Identify which cell holds the provided text, then report its [X, Y] central coordinate. 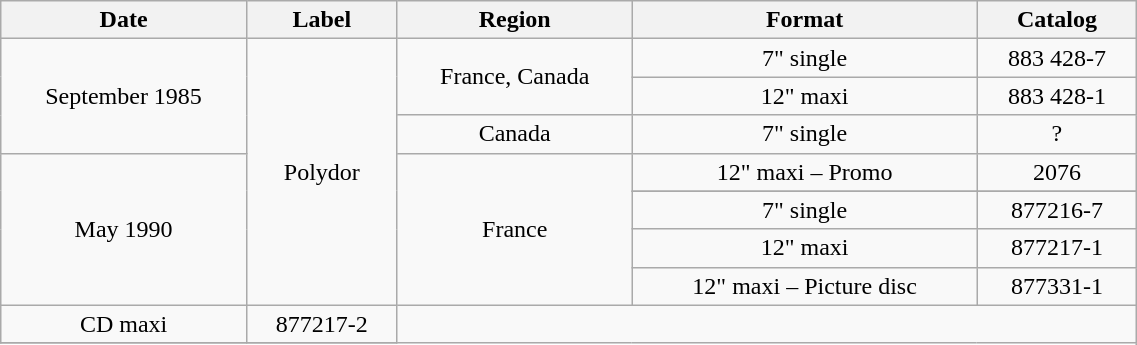
12" maxi – Promo [804, 172]
Catalog [1057, 20]
Polydor [322, 172]
877217-2 [322, 324]
Date [124, 20]
Canada [514, 134]
France, Canada [514, 77]
Format [804, 20]
877217-1 [1057, 248]
France [514, 229]
12" maxi – Picture disc [804, 286]
September 1985 [124, 96]
? [1057, 134]
877216-7 [1057, 210]
883 428-7 [1057, 58]
877331-1 [1057, 286]
Region [514, 20]
2076 [1057, 172]
883 428-1 [1057, 96]
CD maxi [124, 324]
May 1990 [124, 229]
Label [322, 20]
